Output the (X, Y) coordinate of the center of the cell containing the given text.  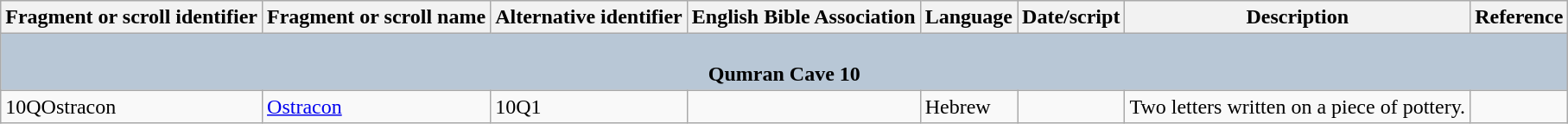
Date/script (1071, 17)
Alternative identifier (589, 17)
Qumran Cave 10 (784, 62)
10QOstracon (131, 107)
Fragment or scroll name (377, 17)
English Bible Association (803, 17)
Fragment or scroll identifier (131, 17)
Two letters written on a piece of pottery. (1298, 107)
Reference (1519, 17)
10Q1 (589, 107)
Hebrew (968, 107)
Description (1298, 17)
Language (968, 17)
Ostracon (377, 107)
